Identify which cell holds the provided text, then report its (X, Y) central coordinate. 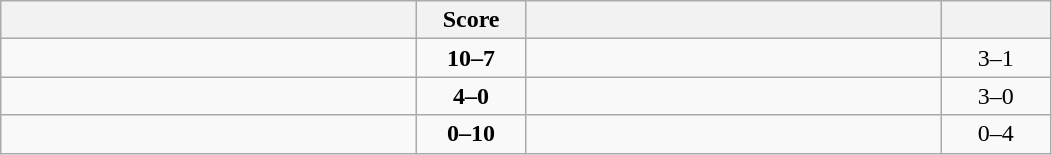
10–7 (472, 58)
4–0 (472, 96)
3–0 (996, 96)
3–1 (996, 58)
Score (472, 20)
0–10 (472, 134)
0–4 (996, 134)
